Search for the cell housing the specified text and yield its [x, y] center coordinate. 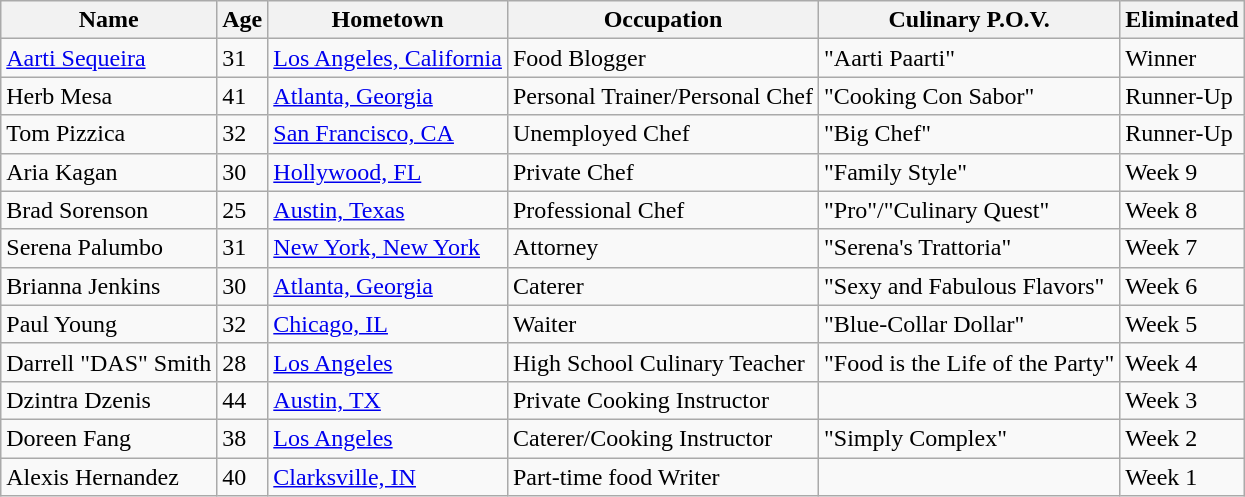
Waiter [662, 324]
Week 5 [1182, 324]
Caterer [662, 286]
New York, New York [388, 248]
44 [242, 400]
Darrell "DAS" Smith [109, 362]
Herb Mesa [109, 96]
Food Blogger [662, 58]
San Francisco, CA [388, 134]
"Aarti Paarti" [970, 58]
"Sexy and Fabulous Flavors" [970, 286]
41 [242, 96]
38 [242, 438]
Aria Kagan [109, 172]
Week 9 [1182, 172]
Week 2 [1182, 438]
"Food is the Life of the Party" [970, 362]
Austin, TX [388, 400]
Hollywood, FL [388, 172]
Professional Chef [662, 210]
Serena Palumbo [109, 248]
Alexis Hernandez [109, 477]
Week 3 [1182, 400]
40 [242, 477]
Unemployed Chef [662, 134]
Culinary P.O.V. [970, 20]
Los Angeles, California [388, 58]
"Simply Complex" [970, 438]
Hometown [388, 20]
Clarksville, IN [388, 477]
Week 8 [1182, 210]
"Big Chef" [970, 134]
25 [242, 210]
Tom Pizzica [109, 134]
High School Culinary Teacher [662, 362]
Week 6 [1182, 286]
Paul Young [109, 324]
28 [242, 362]
"Pro"/"Culinary Quest" [970, 210]
Name [109, 20]
"Cooking Con Sabor" [970, 96]
Dzintra Dzenis [109, 400]
Week 4 [1182, 362]
"Blue-Collar Dollar" [970, 324]
Attorney [662, 248]
Eliminated [1182, 20]
Week 7 [1182, 248]
Occupation [662, 20]
Part-time food Writer [662, 477]
Private Chef [662, 172]
Chicago, IL [388, 324]
Age [242, 20]
Personal Trainer/Personal Chef [662, 96]
Brad Sorenson [109, 210]
Brianna Jenkins [109, 286]
Private Cooking Instructor [662, 400]
"Serena's Trattoria" [970, 248]
Aarti Sequeira [109, 58]
Doreen Fang [109, 438]
Austin, Texas [388, 210]
Caterer/Cooking Instructor [662, 438]
Week 1 [1182, 477]
"Family Style" [970, 172]
Winner [1182, 58]
